Output the [x, y] coordinate of the center of the cell containing the given text.  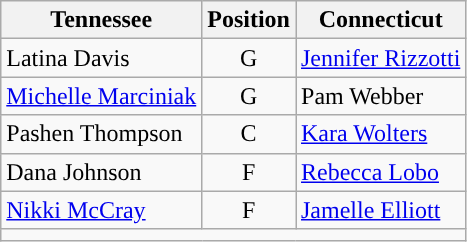
Michelle Marciniak [102, 96]
C [249, 134]
Jennifer Rizzotti [381, 58]
Kara Wolters [381, 134]
Dana Johnson [102, 172]
Pashen Thompson [102, 134]
Jamelle Elliott [381, 210]
Position [249, 20]
Rebecca Lobo [381, 172]
Pam Webber [381, 96]
Connecticut [381, 20]
Nikki McCray [102, 210]
Latina Davis [102, 58]
Tennessee [102, 20]
